Capture the cell that displays the provided text and extract its (x, y) central coordinate. 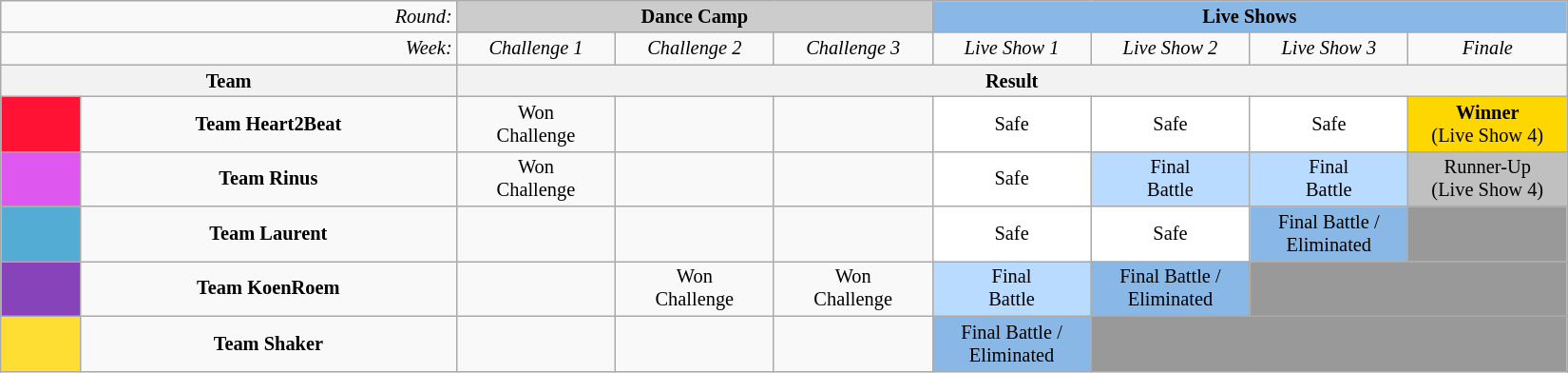
Dance Camp (696, 16)
Team Laurent (268, 234)
Live Show 2 (1171, 49)
Challenge 2 (694, 49)
Live Show 1 (1011, 49)
Live Show 3 (1329, 49)
Team Heart2Beat (268, 124)
Won Challenge (536, 179)
Team Shaker (268, 344)
Team (229, 81)
Live Shows (1250, 16)
Week: (229, 49)
Challenge 3 (853, 49)
Team Rinus (268, 179)
Challenge 1 (536, 49)
Finale (1488, 49)
Runner-Up(Live Show 4) (1488, 179)
Result (1012, 81)
Team KoenRoem (268, 288)
Round: (229, 16)
Winner(Live Show 4) (1488, 124)
